Locate the cell with the specified text and output its [x, y] center coordinate. 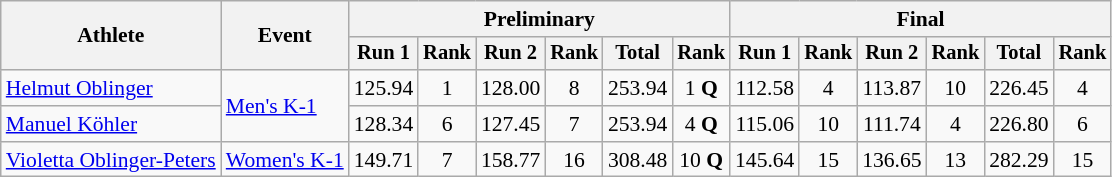
Preliminary [540, 19]
113.87 [892, 88]
7 [574, 124]
Manuel Köhler [111, 124]
128.00 [510, 88]
128.34 [384, 124]
115.06 [764, 124]
125.94 [384, 88]
Men's K-1 [285, 106]
Athlete [111, 36]
111.74 [892, 124]
Final [920, 19]
127.45 [510, 124]
112.58 [764, 88]
8 [574, 88]
1 Q [701, 88]
Event [285, 36]
226.80 [1018, 124]
Helmut Oblinger [111, 88]
226.45 [1018, 88]
1 [447, 88]
4 Q [701, 124]
